Return [x, y] of the center of cell containing provided text 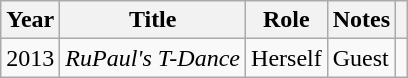
RuPaul's T-Dance [153, 58]
Notes [361, 20]
Role [287, 20]
Guest [361, 58]
Year [30, 20]
2013 [30, 58]
Title [153, 20]
Herself [287, 58]
